Search for the cell housing the specified text and yield its (X, Y) center coordinate. 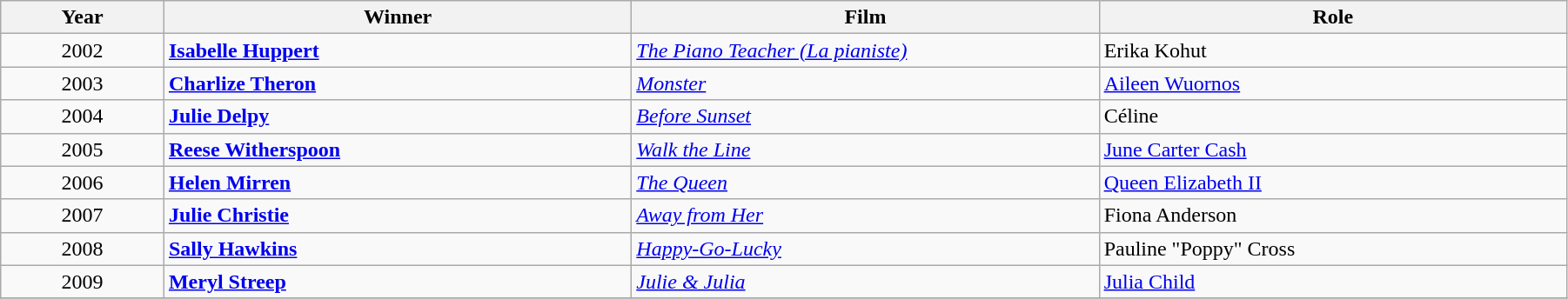
Happy-Go-Lucky (865, 249)
Queen Elizabeth II (1333, 183)
Winner (397, 17)
2002 (83, 50)
2007 (83, 216)
Céline (1333, 116)
Pauline "Poppy" Cross (1333, 249)
Helen Mirren (397, 183)
Julie Christie (397, 216)
Julie Delpy (397, 116)
Isabelle Huppert (397, 50)
Charlize Theron (397, 83)
The Queen (865, 183)
Role (1333, 17)
Before Sunset (865, 116)
Aileen Wuornos (1333, 83)
2004 (83, 116)
Erika Kohut (1333, 50)
June Carter Cash (1333, 149)
Julie & Julia (865, 282)
Year (83, 17)
2003 (83, 83)
2009 (83, 282)
Julia Child (1333, 282)
Meryl Streep (397, 282)
Reese Witherspoon (397, 149)
Film (865, 17)
Walk the Line (865, 149)
2006 (83, 183)
Sally Hawkins (397, 249)
2005 (83, 149)
2008 (83, 249)
Monster (865, 83)
Away from Her (865, 216)
The Piano Teacher (La pianiste) (865, 50)
Fiona Anderson (1333, 216)
